For the text-containing cell, return its midpoint in [x, y] coordinate format. 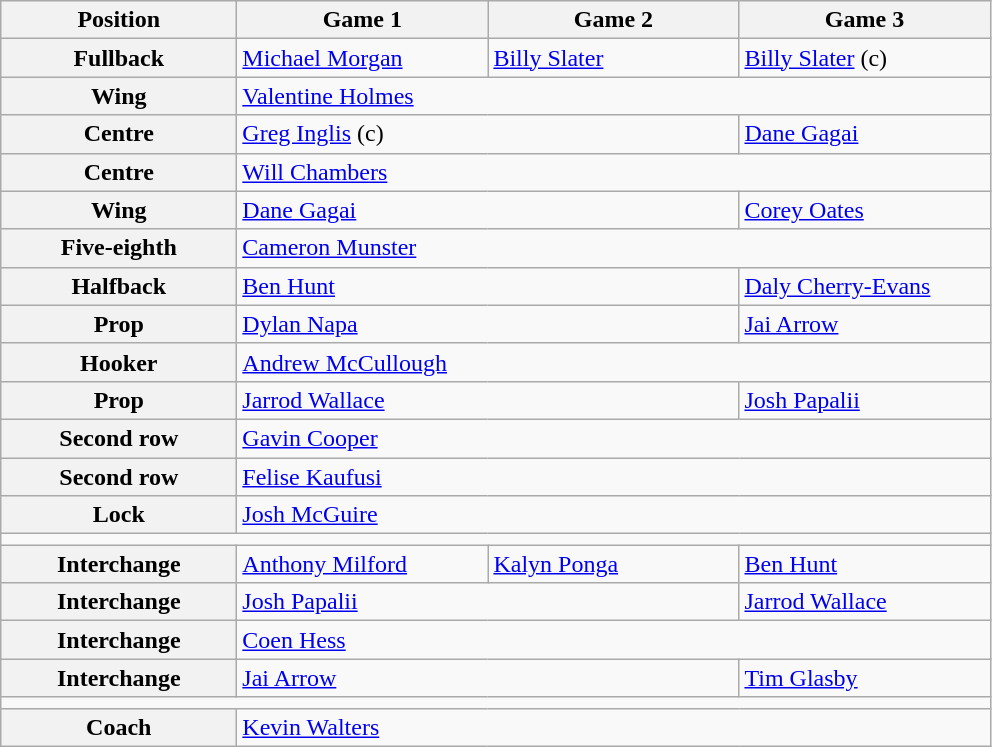
Position [119, 20]
Billy Slater [614, 58]
Kevin Walters [614, 727]
Gavin Cooper [614, 438]
Andrew McCullough [614, 362]
Coen Hess [614, 640]
Anthony Milford [362, 564]
Corey Oates [864, 210]
Game 2 [614, 20]
Will Chambers [614, 172]
Billy Slater (c) [864, 58]
Valentine Holmes [614, 96]
Coach [119, 727]
Five-eighth [119, 248]
Tim Glasby [864, 678]
Greg Inglis (c) [488, 134]
Fullback [119, 58]
Felise Kaufusi [614, 477]
Kalyn Ponga [614, 564]
Hooker [119, 362]
Cameron Munster [614, 248]
Lock [119, 515]
Game 3 [864, 20]
Daly Cherry-Evans [864, 286]
Josh McGuire [614, 515]
Dylan Napa [488, 324]
Game 1 [362, 20]
Michael Morgan [362, 58]
Halfback [119, 286]
